Locate the cell with the specified text and output its (x, y) center coordinate. 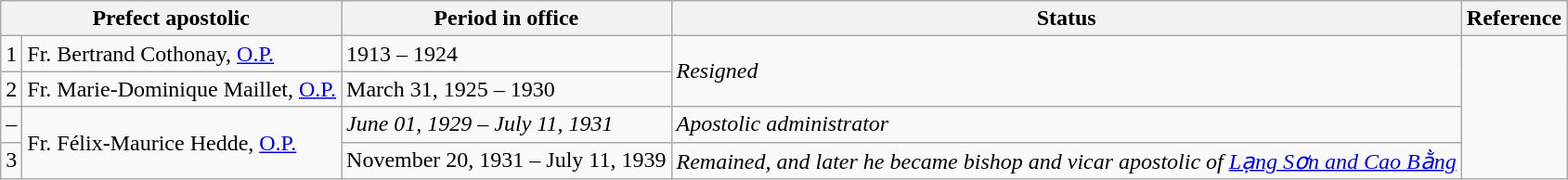
Fr. Félix-Maurice Hedde, O.P. (182, 143)
1 (11, 54)
June 01, 1929 – July 11, 1931 (507, 124)
March 31, 1925 – 1930 (507, 89)
1913 – 1924 (507, 54)
Status (1066, 19)
2 (11, 89)
November 20, 1931 – July 11, 1939 (507, 161)
Reference (1513, 19)
Apostolic administrator (1066, 124)
– (11, 124)
3 (11, 161)
Fr. Bertrand Cothonay, O.P. (182, 54)
Prefect apostolic (171, 19)
Remained, and later he became bishop and vicar apostolic of Lạng Sơn and Cao Bằng (1066, 161)
Resigned (1066, 71)
Period in office (507, 19)
Fr. Marie-Dominique Maillet, O.P. (182, 89)
